Capture the cell that displays the provided text and extract its (x, y) central coordinate. 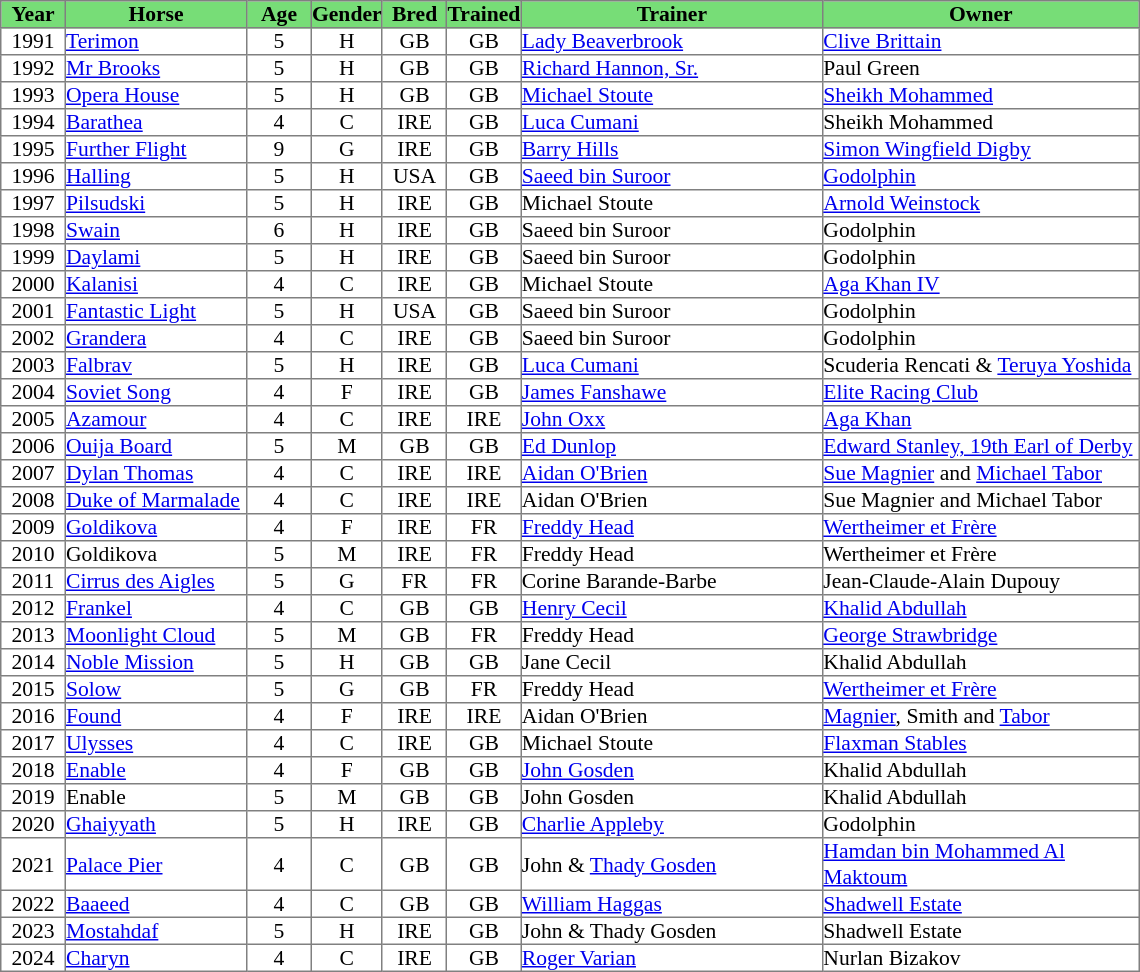
Soviet Song (156, 392)
Terimon (156, 42)
Charyn (156, 958)
Corine Barande-Barbe (672, 582)
Ouija Board (156, 446)
2012 (33, 608)
2023 (33, 930)
George Strawbridge (981, 636)
1992 (33, 68)
Paul Green (981, 68)
Barry Hills (672, 150)
Year (33, 14)
Magnier, Smith and Tabor (981, 716)
Baaeed (156, 904)
Mostahdaf (156, 930)
2007 (33, 474)
2008 (33, 500)
Moonlight Cloud (156, 636)
Fantastic Light (156, 312)
6 (279, 230)
2004 (33, 392)
Bred (414, 14)
Azamour (156, 420)
Jean-Claude-Alain Dupouy (981, 582)
2009 (33, 528)
Clive Brittain (981, 42)
2001 (33, 312)
Charlie Appleby (672, 824)
Noble Mission (156, 662)
9 (279, 150)
2018 (33, 770)
Frankel (156, 608)
2002 (33, 338)
Dylan Thomas (156, 474)
Elite Racing Club (981, 392)
2010 (33, 554)
Simon Wingfield Digby (981, 150)
1995 (33, 150)
Age (279, 14)
Further Flight (156, 150)
2000 (33, 284)
2013 (33, 636)
1996 (33, 176)
Edward Stanley, 19th Earl of Derby (981, 446)
1994 (33, 122)
Ghaiyyath (156, 824)
2022 (33, 904)
Pilsudski (156, 204)
Falbrav (156, 366)
Halling (156, 176)
2016 (33, 716)
Duke of Marmalade (156, 500)
2006 (33, 446)
Ed Dunlop (672, 446)
2011 (33, 582)
1991 (33, 42)
1997 (33, 204)
Nurlan Bizakov (981, 958)
Richard Hannon, Sr. (672, 68)
John Oxx (672, 420)
Roger Varian (672, 958)
2015 (33, 690)
Gender (346, 14)
James Fanshawe (672, 392)
Swain (156, 230)
Found (156, 716)
Grandera (156, 338)
2014 (33, 662)
Kalanisi (156, 284)
Barathea (156, 122)
Scuderia Rencati & Teruya Yoshida (981, 366)
Owner (981, 14)
Solow (156, 690)
Trained (484, 14)
Trainer (672, 14)
William Haggas (672, 904)
Palace Pier (156, 864)
Flaxman Stables (981, 744)
Cirrus des Aigles (156, 582)
1999 (33, 258)
2020 (33, 824)
2021 (33, 864)
Aga Khan (981, 420)
Lady Beaverbrook (672, 42)
2005 (33, 420)
1993 (33, 96)
Opera House (156, 96)
Ulysses (156, 744)
2019 (33, 798)
2017 (33, 744)
2003 (33, 366)
Jane Cecil (672, 662)
Henry Cecil (672, 608)
Horse (156, 14)
Aga Khan IV (981, 284)
Mr Brooks (156, 68)
Hamdan bin Mohammed Al Maktoum (981, 864)
Arnold Weinstock (981, 204)
1998 (33, 230)
2024 (33, 958)
Daylami (156, 258)
